Output the (x, y) coordinate of the center of the cell containing the given text.  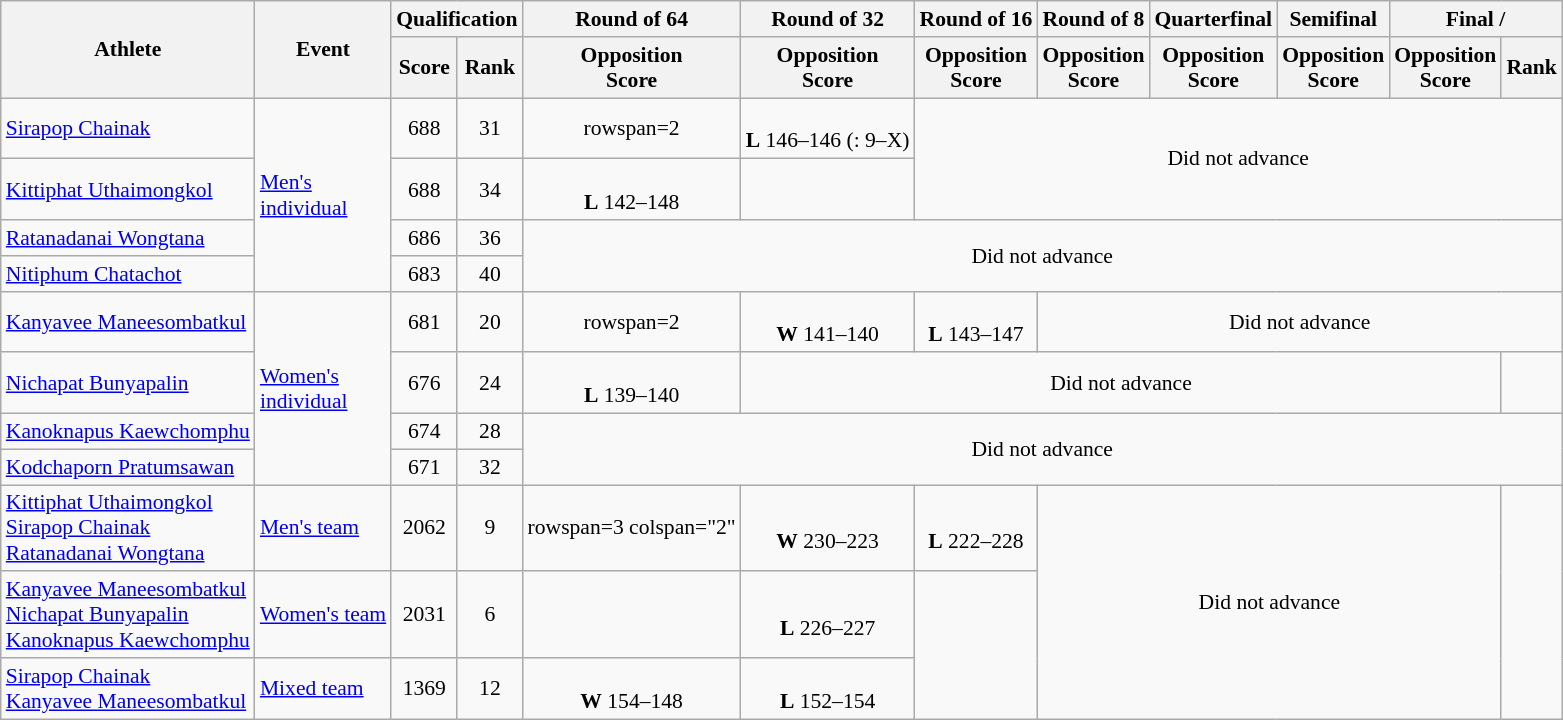
34 (490, 190)
L 222–228 (976, 528)
L 152–154 (828, 688)
31 (490, 128)
Women's team (323, 616)
Final / (1476, 19)
W 141–140 (828, 322)
2031 (424, 616)
28 (490, 432)
Women'sindividual (323, 388)
W 154–148 (632, 688)
Kanyavee ManeesombatkulNichapat BunyapalinKanoknapus Kaewchomphu (128, 616)
12 (490, 688)
1369 (424, 688)
671 (424, 467)
Semifinal (1333, 19)
Mixed team (323, 688)
674 (424, 432)
Sirapop Chainak (128, 128)
686 (424, 238)
L 139–140 (632, 384)
681 (424, 322)
L 143–147 (976, 322)
Event (323, 50)
W 230–223 (828, 528)
683 (424, 274)
rowspan=3 colspan="2" (632, 528)
Men's team (323, 528)
Score (424, 68)
20 (490, 322)
36 (490, 238)
Round of 16 (976, 19)
Qualification (456, 19)
Kittiphat UthaimongkolSirapop ChainakRatanadanai Wongtana (128, 528)
2062 (424, 528)
Nitiphum Chatachot (128, 274)
9 (490, 528)
6 (490, 616)
Men'sindividual (323, 195)
L 146–146 (: 9–X) (828, 128)
Round of 64 (632, 19)
L 226–227 (828, 616)
Kanyavee Maneesombatkul (128, 322)
Athlete (128, 50)
40 (490, 274)
Ratanadanai Wongtana (128, 238)
Kanoknapus Kaewchomphu (128, 432)
32 (490, 467)
Sirapop ChainakKanyavee Maneesombatkul (128, 688)
24 (490, 384)
Nichapat Bunyapalin (128, 384)
676 (424, 384)
Kodchaporn Pratumsawan (128, 467)
Kittiphat Uthaimongkol (128, 190)
Round of 32 (828, 19)
L 142–148 (632, 190)
Round of 8 (1093, 19)
Quarterfinal (1213, 19)
